Determine the [x, y] coordinate at the center of the cell enclosing the given text.  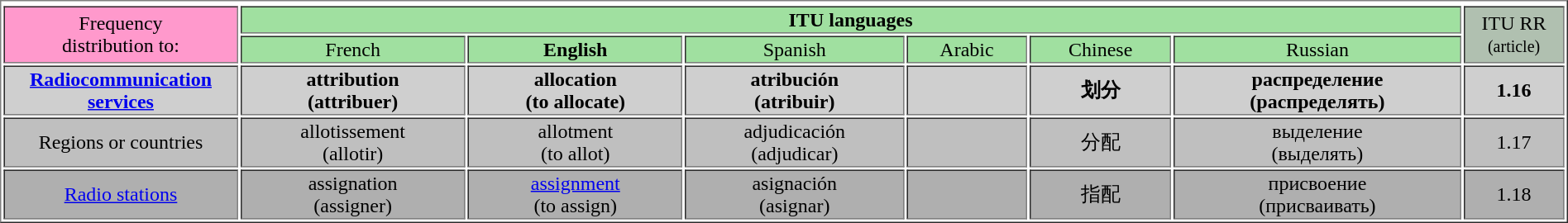
assignment(to assign) [576, 195]
1.18 [1514, 195]
分配 [1100, 142]
присвоение(присваивать) [1317, 195]
Regions or countries [121, 142]
English [576, 50]
attribution(attribuer) [352, 91]
allotment(to allot) [576, 142]
asignación(asignar) [795, 195]
划分 [1100, 91]
1.17 [1514, 142]
Spanish [795, 50]
allotissement(allotir) [352, 142]
Frequencydistribution to: [121, 35]
ITU RR(article) [1514, 35]
Russian [1317, 50]
adjudicación(adjudicar) [795, 142]
ITU languages [850, 20]
Chinese [1100, 50]
Radio stations [121, 195]
1.16 [1514, 91]
French [352, 50]
atribución(atribuir) [795, 91]
assignation(assigner) [352, 195]
распределение(распределять) [1317, 91]
指配 [1100, 195]
Arabic [967, 50]
Radiocommunication services [121, 91]
allocation(to allocate) [576, 91]
выделение(выделять) [1317, 142]
